Determine the [x, y] coordinate at the center of the cell enclosing the given text.  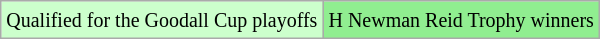
H Newman Reid Trophy winners [462, 20]
Qualified for the Goodall Cup playoffs [162, 20]
